Scan for the cell matching the given text and deliver its (X, Y) coordinate at center. 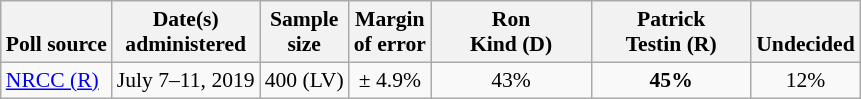
Undecided (805, 32)
400 (LV) (304, 80)
July 7–11, 2019 (186, 80)
45% (671, 80)
RonKind (D) (511, 32)
43% (511, 80)
NRCC (R) (56, 80)
Marginof error (390, 32)
PatrickTestin (R) (671, 32)
Samplesize (304, 32)
12% (805, 80)
Poll source (56, 32)
± 4.9% (390, 80)
Date(s)administered (186, 32)
